Return (X, Y) of the center of cell containing provided text 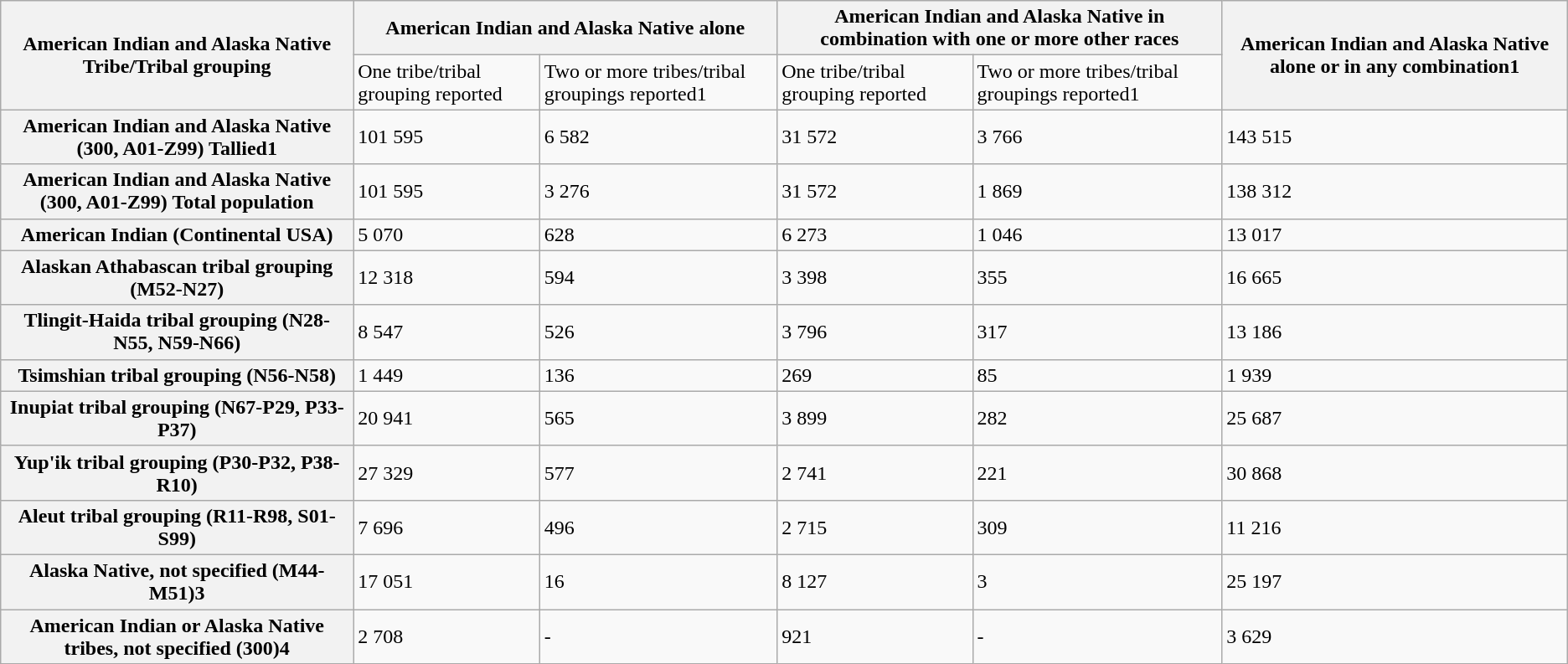
628 (658, 234)
American Indian (Continental USA) (178, 234)
American Indian and Alaska Native (300, A01-Z99) Tallied1 (178, 137)
1 046 (1097, 234)
Yup'ik tribal grouping (P30-P32, P38-R10) (178, 472)
25 197 (1395, 581)
3 796 (874, 332)
American Indian and Alaska Native alone (565, 28)
3 398 (874, 278)
30 868 (1395, 472)
3 766 (1097, 137)
3 (1097, 581)
American Indian and Alaska Native alone or in any combination1 (1395, 55)
5 070 (447, 234)
20 941 (447, 419)
85 (1097, 375)
2 708 (447, 636)
355 (1097, 278)
8 547 (447, 332)
3 276 (658, 191)
27 329 (447, 472)
526 (658, 332)
13 186 (1395, 332)
594 (658, 278)
Aleut tribal grouping (R11-R98, S01-S99) (178, 528)
17 051 (447, 581)
American Indian and Alaska Native (300, A01-Z99) Total population (178, 191)
Alaska Native, not specified (M44-M51)3 (178, 581)
6 273 (874, 234)
1 939 (1395, 375)
Alaskan Athabascan tribal grouping (M52-N27) (178, 278)
317 (1097, 332)
143 515 (1395, 137)
2 715 (874, 528)
13 017 (1395, 234)
2 741 (874, 472)
221 (1097, 472)
269 (874, 375)
American Indian or Alaska Native tribes, not specified (300)4 (178, 636)
11 216 (1395, 528)
138 312 (1395, 191)
16 665 (1395, 278)
3 899 (874, 419)
Inupiat tribal grouping (N67-P29, P33-P37) (178, 419)
921 (874, 636)
565 (658, 419)
3 629 (1395, 636)
8 127 (874, 581)
Tsimshian tribal grouping (N56-N58) (178, 375)
16 (658, 581)
25 687 (1395, 419)
7 696 (447, 528)
12 318 (447, 278)
136 (658, 375)
577 (658, 472)
Tlingit-Haida tribal grouping (N28-N55, N59-N66) (178, 332)
American Indian and Alaska Native in combination with one or more other races (1000, 28)
1 869 (1097, 191)
496 (658, 528)
309 (1097, 528)
282 (1097, 419)
1 449 (447, 375)
American Indian and Alaska Native Tribe/Tribal grouping (178, 55)
6 582 (658, 137)
